Return (X, Y) of the center of cell containing provided text 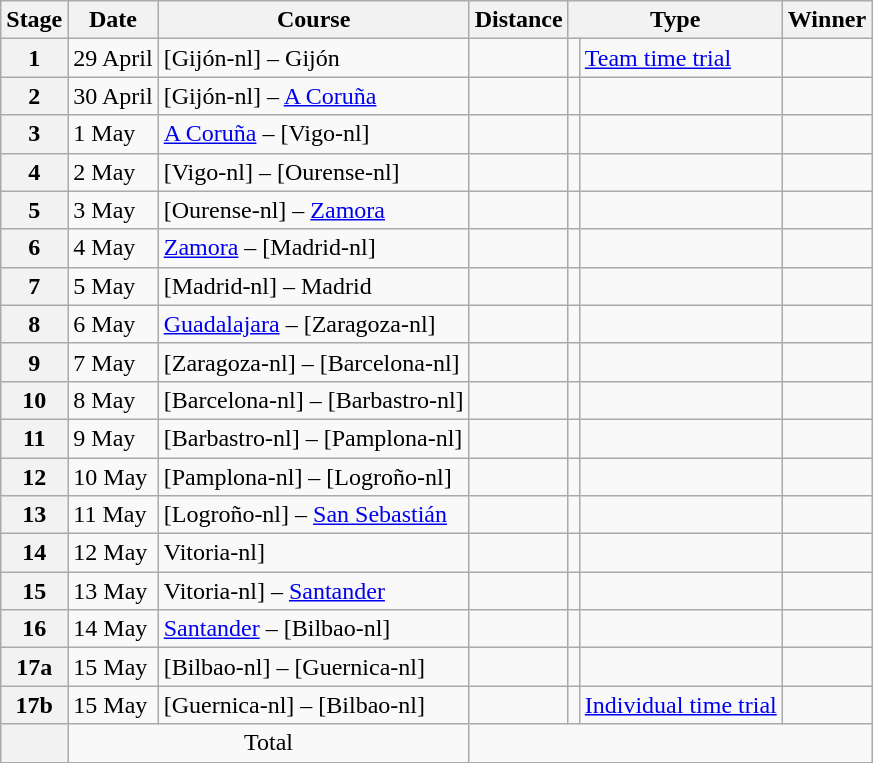
[Barcelona-nl] – [Barbastro-nl] (314, 400)
[Gijón-nl] – A Coruña (314, 96)
5 May (113, 286)
8 May (113, 400)
9 (34, 362)
2 May (113, 172)
7 (34, 286)
9 May (113, 438)
[Bilbao-nl] – [Guernica-nl] (314, 667)
8 (34, 324)
10 (34, 400)
[Gijón-nl] – Gijón (314, 58)
4 (34, 172)
[Pamplona-nl] – [Logroño-nl] (314, 477)
14 May (113, 629)
[Zaragoza-nl] – [Barcelona-nl] (314, 362)
Distance (518, 20)
1 (34, 58)
[Barbastro-nl] – [Pamplona-nl] (314, 438)
[Ourense-nl] – Zamora (314, 210)
Date (113, 20)
7 May (113, 362)
Zamora – [Madrid-nl] (314, 248)
3 (34, 134)
29 April (113, 58)
Course (314, 20)
Individual time trial (680, 705)
11 (34, 438)
1 May (113, 134)
3 May (113, 210)
30 April (113, 96)
2 (34, 96)
[Logroño-nl] – San Sebastián (314, 515)
[Vigo-nl] – [Ourense-nl] (314, 172)
[Madrid-nl] – Madrid (314, 286)
14 (34, 553)
Team time trial (680, 58)
11 May (113, 515)
13 May (113, 591)
Total (268, 743)
A Coruña – [Vigo-nl] (314, 134)
[Guernica-nl] – [Bilbao-nl] (314, 705)
Type (675, 20)
16 (34, 629)
5 (34, 210)
17a (34, 667)
12 May (113, 553)
Santander – [Bilbao-nl] (314, 629)
Vitoria-nl] (314, 553)
10 May (113, 477)
4 May (113, 248)
13 (34, 515)
Winner (826, 20)
Guadalajara – [Zaragoza-nl] (314, 324)
Vitoria-nl] – Santander (314, 591)
17b (34, 705)
6 May (113, 324)
12 (34, 477)
15 (34, 591)
Stage (34, 20)
6 (34, 248)
